Identify which cell holds the provided text, then report its (x, y) central coordinate. 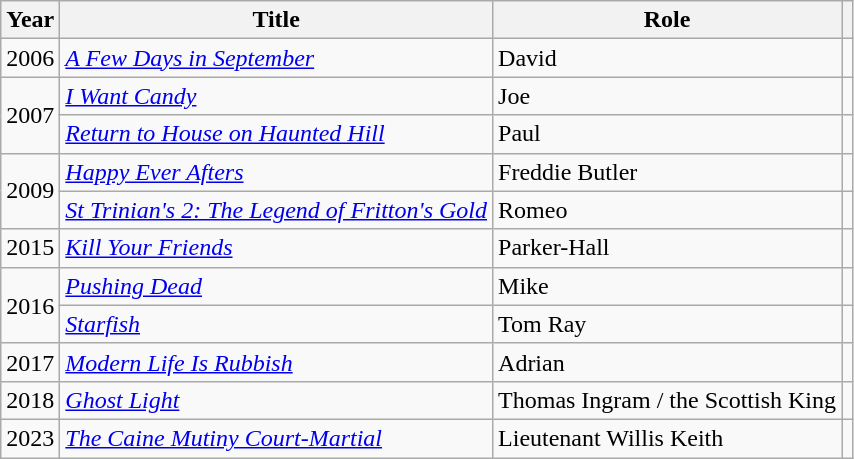
Title (276, 20)
Mike (668, 286)
Romeo (668, 210)
Tom Ray (668, 324)
2023 (30, 438)
Ghost Light (276, 400)
Thomas Ingram / the Scottish King (668, 400)
2017 (30, 362)
2015 (30, 248)
2009 (30, 191)
Happy Ever Afters (276, 172)
St Trinian's 2: The Legend of Fritton's Gold (276, 210)
A Few Days in September (276, 58)
2018 (30, 400)
Kill Your Friends (276, 248)
Parker-Hall (668, 248)
2006 (30, 58)
Lieutenant Willis Keith (668, 438)
2007 (30, 115)
Year (30, 20)
The Caine Mutiny Court-Martial (276, 438)
Joe (668, 96)
Modern Life Is Rubbish (276, 362)
Return to House on Haunted Hill (276, 134)
Role (668, 20)
Adrian (668, 362)
Starfish (276, 324)
Paul (668, 134)
Pushing Dead (276, 286)
Freddie Butler (668, 172)
I Want Candy (276, 96)
2016 (30, 305)
David (668, 58)
